Return the (X, Y) coordinate for the center point of the cell that contains the specified text.  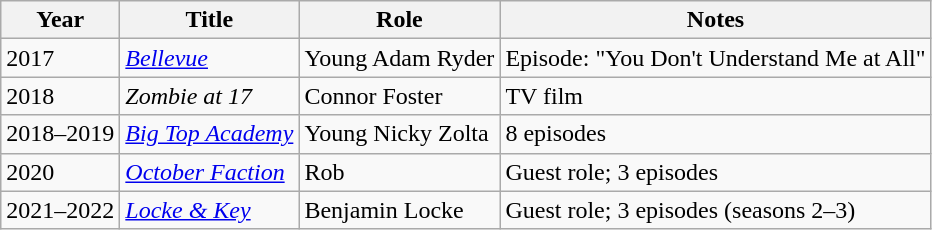
Young Nicky Zolta (400, 134)
Locke & Key (210, 210)
Connor Foster (400, 96)
Episode: "You Don't Understand Me at All" (716, 58)
Young Adam Ryder (400, 58)
8 episodes (716, 134)
TV film (716, 96)
Bellevue (210, 58)
2018 (60, 96)
Big Top Academy (210, 134)
2018–2019 (60, 134)
Benjamin Locke (400, 210)
Title (210, 20)
2021–2022 (60, 210)
Year (60, 20)
2020 (60, 172)
Zombie at 17 (210, 96)
2017 (60, 58)
Notes (716, 20)
Role (400, 20)
October Faction (210, 172)
Rob (400, 172)
Guest role; 3 episodes (716, 172)
Guest role; 3 episodes (seasons 2–3) (716, 210)
